Search for the cell housing the specified text and yield its (x, y) center coordinate. 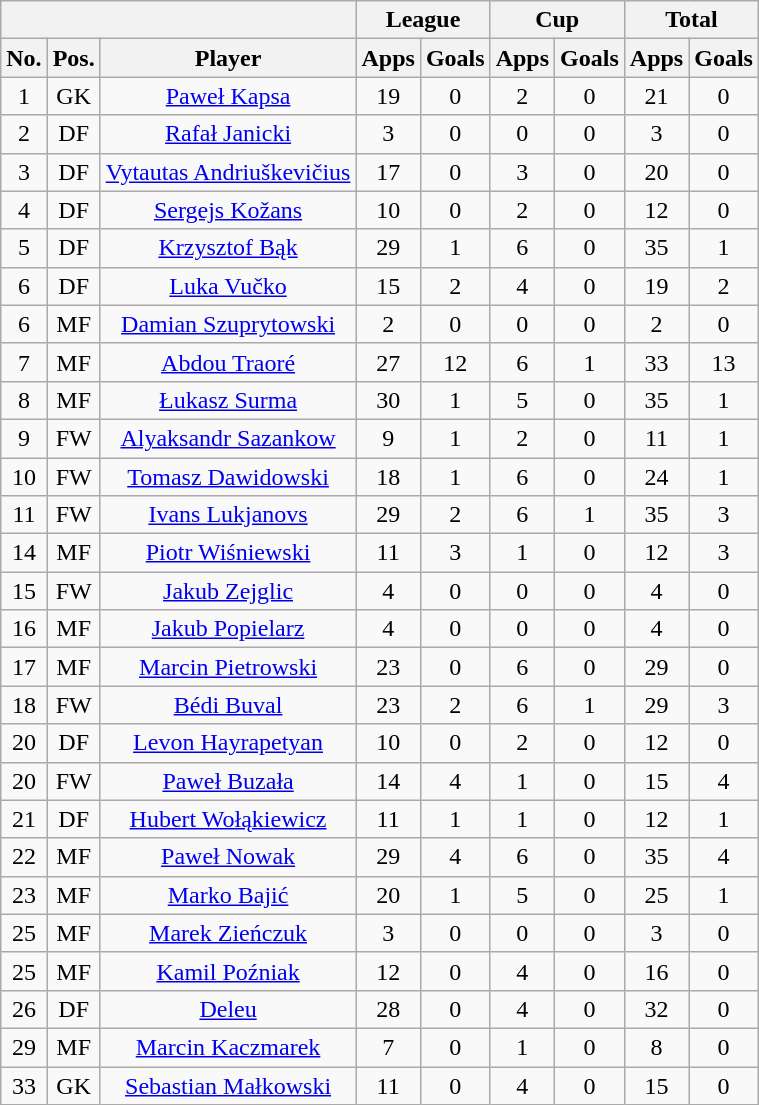
13 (724, 362)
Marek Zieńczuk (228, 933)
Abdou Traoré (228, 362)
Marcin Kaczmarek (228, 1047)
Sergejs Kožans (228, 210)
27 (388, 362)
32 (656, 1009)
24 (656, 477)
Bédi Buval (228, 705)
No. (24, 58)
28 (388, 1009)
Marko Bajić (228, 895)
22 (24, 857)
Marcin Pietrowski (228, 667)
Krzysztof Bąk (228, 248)
Damian Szuprytowski (228, 324)
League (423, 20)
26 (24, 1009)
Paweł Nowak (228, 857)
Deleu (228, 1009)
Pos. (74, 58)
Ivans Lukjanovs (228, 515)
Jakub Zejglic (228, 591)
Alyaksandr Sazankow (228, 438)
Łukasz Surma (228, 400)
30 (388, 400)
Sebastian Małkowski (228, 1085)
Paweł Buzała (228, 781)
Levon Hayrapetyan (228, 743)
Kamil Poźniak (228, 971)
Vytautas Andriuškevičius (228, 172)
Piotr Wiśniewski (228, 553)
Hubert Wołąkiewicz (228, 819)
Rafał Janicki (228, 134)
Cup (557, 20)
Jakub Popielarz (228, 629)
Paweł Kapsa (228, 96)
Tomasz Dawidowski (228, 477)
Luka Vučko (228, 286)
Player (228, 58)
Total (691, 20)
